Locate the cell with the specified text and output its (x, y) center coordinate. 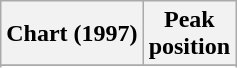
Peakposition (189, 34)
Chart (1997) (72, 34)
